Capture the cell that displays the provided text and extract its (x, y) central coordinate. 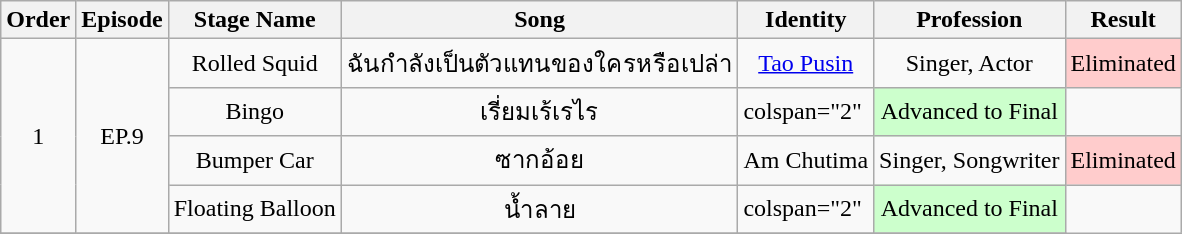
Singer, Actor (970, 64)
EP.9 (122, 136)
ซากอ้อย (540, 160)
Rolled Squid (254, 64)
Singer, Songwriter (970, 160)
Am Chutima (806, 160)
Episode (122, 20)
Song (540, 20)
Result (1123, 20)
ฉันกำลังเป็นตัวแทนของใครหรือเปล่า (540, 64)
Profession (970, 20)
Floating Balloon (254, 208)
Tao Pusin (806, 64)
Order (38, 20)
น้ำลาย (540, 208)
1 (38, 136)
เรี่ยมเร้เรไร (540, 112)
Identity (806, 20)
Stage Name (254, 20)
Bumper Car (254, 160)
Bingo (254, 112)
